Search for the cell housing the specified text and yield its (X, Y) center coordinate. 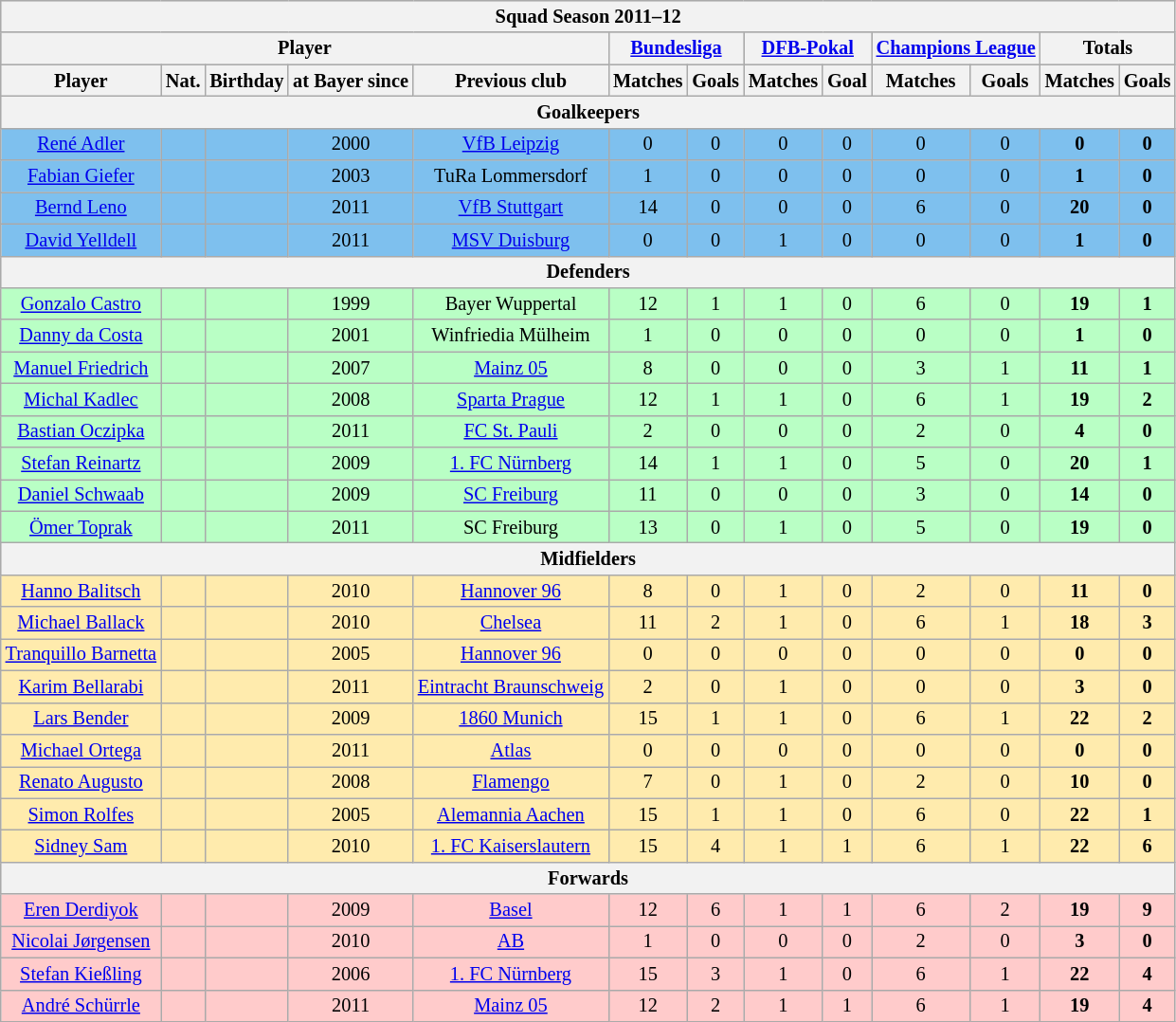
David Yelldell (81, 240)
10 (1080, 782)
Goalkeepers (588, 112)
1999 (351, 303)
1860 Munich (511, 719)
Bastian Oczipka (81, 431)
Daniel Schwaab (81, 495)
Sidney Sam (81, 846)
2007 (351, 368)
Totals (1109, 48)
Gonzalo Castro (81, 303)
9 (1148, 910)
Bayer Wuppertal (511, 303)
Michael Ballack (81, 623)
at Bayer since (351, 81)
Sparta Prague (511, 399)
VfB Leipzig (511, 144)
André Schürrle (81, 1006)
Forwards (588, 878)
Champions League (956, 48)
TuRa Lommersdorf (511, 176)
Hanno Balitsch (81, 591)
Michal Kadlec (81, 399)
7 (648, 782)
Lars Bender (81, 719)
Danny da Costa (81, 336)
Eren Derdiyok (81, 910)
Squad Season 2011–12 (588, 16)
Stefan Reinartz (81, 464)
18 (1080, 623)
Flamengo (511, 782)
2000 (351, 144)
Eintracht Braunschweig (511, 686)
Winfriedia Mülheim (511, 336)
Tranquillo Barnetta (81, 654)
VfB Stuttgart (511, 208)
2006 (351, 974)
FC St. Pauli (511, 431)
MSV Duisburg (511, 240)
Nicolai Jørgensen (81, 941)
Alemannia Aachen (511, 814)
AB (511, 941)
Simon Rolfes (81, 814)
Previous club (511, 81)
Chelsea (511, 623)
Bundesliga (677, 48)
2001 (351, 336)
Defenders (588, 272)
Birthday (246, 81)
René Adler (81, 144)
Basel (511, 910)
Goal (847, 81)
Fabian Giefer (81, 176)
2003 (351, 176)
Manuel Friedrich (81, 368)
Midfielders (588, 558)
13 (648, 527)
1. FC Kaiserslautern (511, 846)
Bernd Leno (81, 208)
Michael Ortega (81, 750)
Atlas (511, 750)
Karim Bellarabi (81, 686)
Stefan Kießling (81, 974)
Renato Augusto (81, 782)
Ömer Toprak (81, 527)
DFB-Pokal (807, 48)
Nat. (183, 81)
